Return the (X, Y) coordinate for the center point of the cell that contains the specified text.  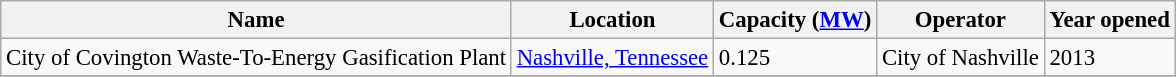
City of Nashville (961, 58)
Nashville, Tennessee (612, 58)
Operator (961, 20)
Capacity (MW) (796, 20)
Year opened (1110, 20)
Location (612, 20)
City of Covington Waste-To-Energy Gasification Plant (256, 58)
0.125 (796, 58)
Name (256, 20)
2013 (1110, 58)
